Determine the [X, Y] coordinate at the center of the cell enclosing the given text.  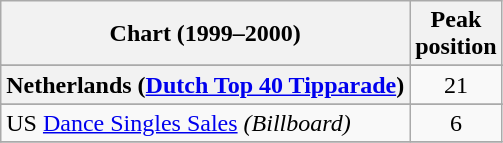
Chart (1999–2000) [206, 34]
US Dance Singles Sales (Billboard) [206, 123]
Peak position [456, 34]
21 [456, 85]
Netherlands (Dutch Top 40 Tipparade) [206, 85]
6 [456, 123]
